Capture the cell that displays the provided text and extract its [x, y] central coordinate. 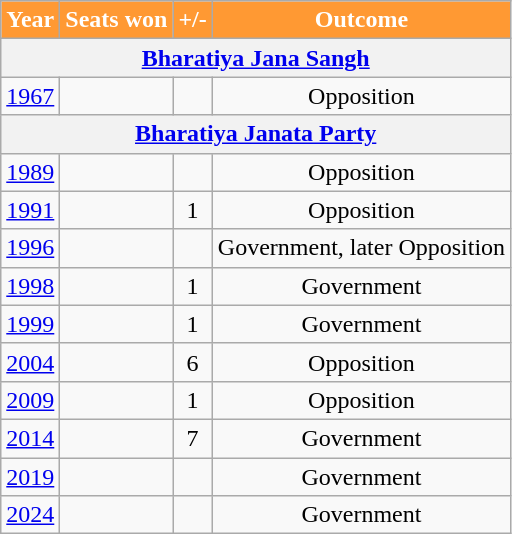
2014 [30, 438]
2009 [30, 400]
Seats won [116, 20]
1991 [30, 210]
1999 [30, 324]
Government, later Opposition [361, 248]
2004 [30, 362]
1996 [30, 248]
Year [30, 20]
Bharatiya Janata Party [256, 134]
2019 [30, 477]
+/- [192, 20]
Bharatiya Jana Sangh [256, 58]
1998 [30, 286]
7 [192, 438]
6 [192, 362]
Outcome [361, 20]
1989 [30, 172]
1967 [30, 96]
2024 [30, 515]
